Pinpoint the cell where the given text exists, returning its [X, Y] midpoint coordinate. 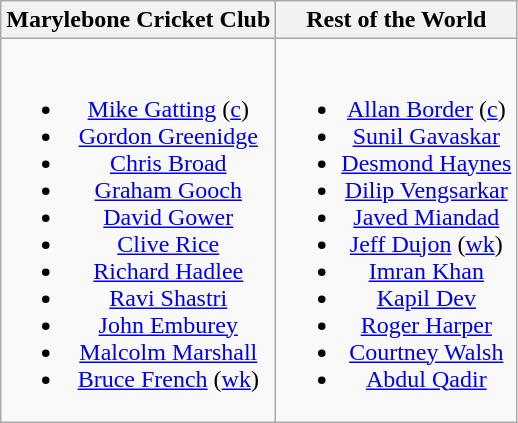
Marylebone Cricket Club [138, 20]
Rest of the World [396, 20]
